Determine the [X, Y] coordinate at the center of the cell enclosing the given text.  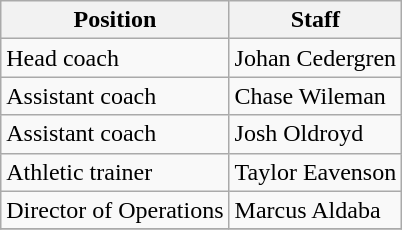
Chase Wileman [316, 96]
Director of Operations [115, 210]
Johan Cedergren [316, 58]
Head coach [115, 58]
Taylor Eavenson [316, 172]
Position [115, 20]
Marcus Aldaba [316, 210]
Staff [316, 20]
Athletic trainer [115, 172]
Josh Oldroyd [316, 134]
